Return the (x, y) coordinate for the center point of the cell that contains the specified text.  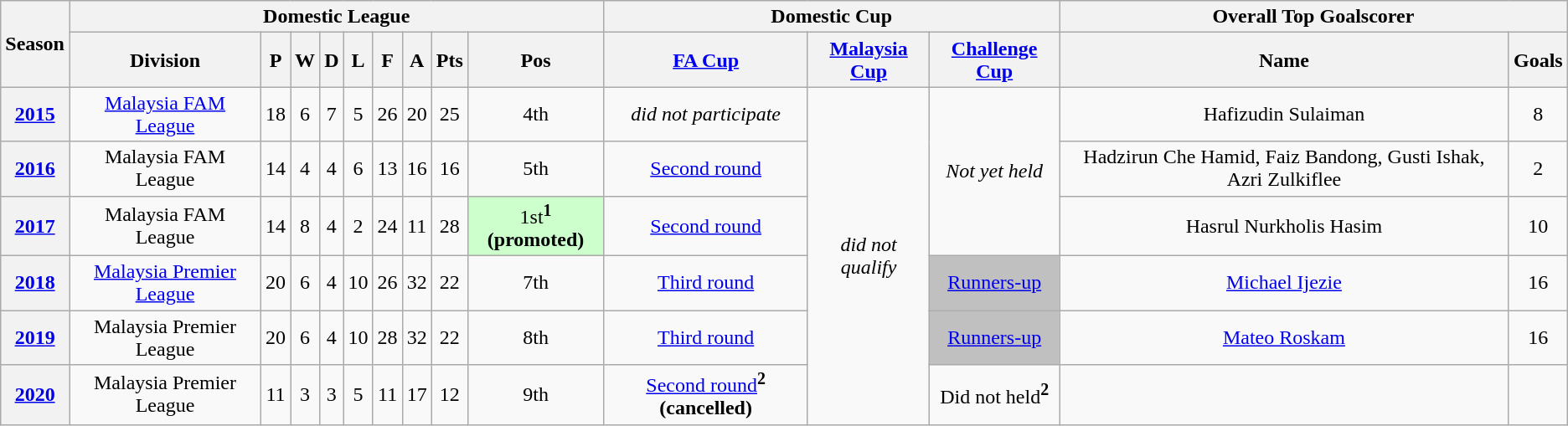
2020 (35, 395)
Hafizudin Sulaiman (1283, 114)
Season (35, 44)
17 (417, 395)
Pts (449, 60)
FA Cup (705, 60)
2019 (35, 338)
Hadzirun Che Hamid, Faiz Bandong, Gusti Ishak, Azri Zulkiflee (1283, 169)
7 (332, 114)
Domestic Cup (832, 17)
did not qualify (868, 256)
18 (275, 114)
W (305, 60)
Name (1283, 60)
D (332, 60)
Not yet held (995, 172)
Division (164, 60)
5th (536, 169)
Pos (536, 60)
24 (387, 226)
4th (536, 114)
13 (387, 169)
2015 (35, 114)
F (387, 60)
9th (536, 395)
Domestic League (336, 17)
A (417, 60)
Goals (1538, 60)
2016 (35, 169)
L (358, 60)
Mateo Roskam (1283, 338)
Malaysia Cup (868, 60)
Second round2 (cancelled) (705, 395)
Hasrul Nurkholis Hasim (1283, 226)
7th (536, 283)
Did not held2 (995, 395)
2018 (35, 283)
Overall Top Goalscorer (1313, 17)
25 (449, 114)
Michael Ijezie (1283, 283)
12 (449, 395)
1st1 (promoted) (536, 226)
did not participate (705, 114)
P (275, 60)
2017 (35, 226)
Challenge Cup (995, 60)
8th (536, 338)
